Locate the cell with the specified text and output its [X, Y] center coordinate. 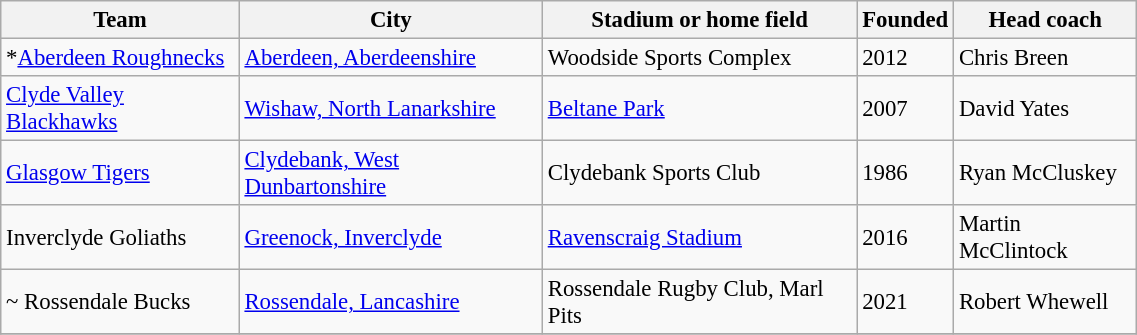
Clydebank, West Dunbartonshire [390, 174]
Beltane Park [699, 108]
2012 [906, 58]
Team [120, 20]
Clydebank Sports Club [699, 174]
1986 [906, 174]
Inverclyde Goliaths [120, 238]
Robert Whewell [1046, 302]
Clyde Valley Blackhawks [120, 108]
Greenock, Inverclyde [390, 238]
Rossendale Rugby Club, Marl Pits [699, 302]
Stadium or home field [699, 20]
Chris Breen [1046, 58]
Glasgow Tigers [120, 174]
David Yates [1046, 108]
Rossendale, Lancashire [390, 302]
2007 [906, 108]
Woodside Sports Complex [699, 58]
Wishaw, North Lanarkshire [390, 108]
2016 [906, 238]
Aberdeen, Aberdeenshire [390, 58]
Martin McClintock [1046, 238]
~ Rossendale Bucks [120, 302]
*Aberdeen Roughnecks [120, 58]
2021 [906, 302]
City [390, 20]
Ravenscraig Stadium [699, 238]
Founded [906, 20]
Ryan McCluskey [1046, 174]
Head coach [1046, 20]
